Output the [x, y] coordinate of the center of the cell containing the given text.  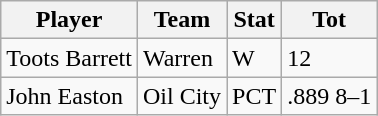
W [254, 58]
Warren [182, 58]
Team [182, 20]
12 [330, 58]
Player [70, 20]
Toots Barrett [70, 58]
John Easton [70, 96]
Oil City [182, 96]
Tot [330, 20]
Stat [254, 20]
.889 8–1 [330, 96]
PCT [254, 96]
